Determine the [X, Y] coordinate at the center of the cell enclosing the given text.  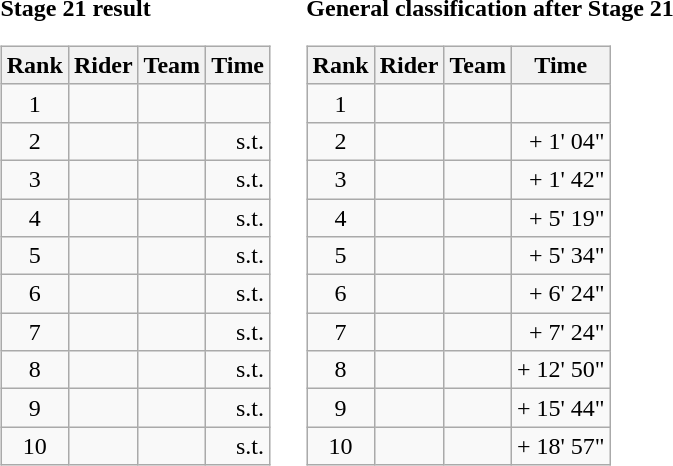
+ 6' 24" [560, 294]
+ 1' 42" [560, 179]
+ 1' 04" [560, 141]
+ 7' 24" [560, 332]
+ 5' 19" [560, 217]
+ 5' 34" [560, 256]
+ 12' 50" [560, 370]
+ 18' 57" [560, 446]
+ 15' 44" [560, 408]
